Identify which cell holds the provided text, then report its [x, y] central coordinate. 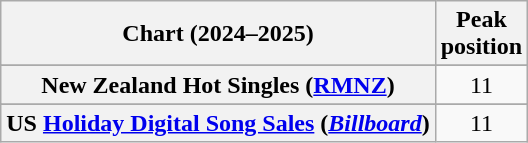
Chart (2024–2025) [218, 34]
US Holiday Digital Song Sales (Billboard) [218, 123]
Peakposition [481, 34]
New Zealand Hot Singles (RMNZ) [218, 85]
